Scan for the cell matching the given text and deliver its (x, y) coordinate at center. 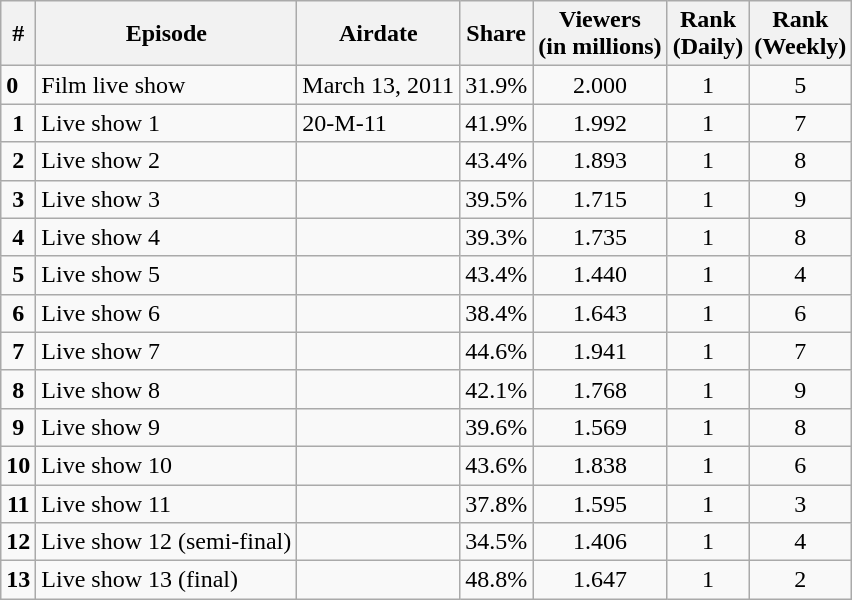
12 (18, 542)
Live show 10 (166, 465)
Live show 8 (166, 389)
1.893 (600, 161)
2.000 (600, 85)
41.9% (496, 123)
Episode (166, 34)
Live show 11 (166, 503)
# (18, 34)
Rank(Weekly) (800, 34)
11 (18, 503)
38.4% (496, 313)
1.941 (600, 351)
Viewers(in millions) (600, 34)
1.992 (600, 123)
Share (496, 34)
39.5% (496, 199)
Live show 6 (166, 313)
1.406 (600, 542)
34.5% (496, 542)
Live show 13 (final) (166, 580)
43.6% (496, 465)
Airdate (378, 34)
1.647 (600, 580)
48.8% (496, 580)
1.569 (600, 427)
Live show 12 (semi-final) (166, 542)
31.9% (496, 85)
1.440 (600, 275)
39.3% (496, 237)
1.595 (600, 503)
0 (18, 85)
1.768 (600, 389)
1.643 (600, 313)
1.735 (600, 237)
Rank(Daily) (708, 34)
Live show 1 (166, 123)
44.6% (496, 351)
39.6% (496, 427)
42.1% (496, 389)
10 (18, 465)
Live show 7 (166, 351)
1.838 (600, 465)
37.8% (496, 503)
Live show 4 (166, 237)
Live show 2 (166, 161)
1.715 (600, 199)
Live show 5 (166, 275)
Live show 9 (166, 427)
20-M-11 (378, 123)
March 13, 2011 (378, 85)
Live show 3 (166, 199)
13 (18, 580)
Film live show (166, 85)
